Return [X, Y] of the center of cell containing provided text 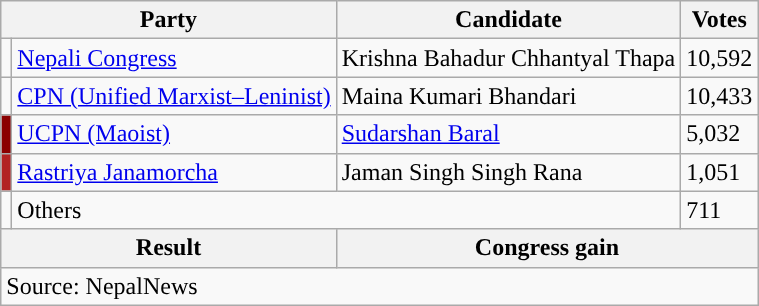
711 [720, 210]
10,433 [720, 96]
5,032 [720, 134]
Maina Kumari Bhandari [508, 96]
UCPN (Maoist) [174, 134]
Jaman Singh Singh Rana [508, 172]
Source: NepalNews [380, 286]
CPN (Unified Marxist–Leninist) [174, 96]
Nepali Congress [174, 58]
10,592 [720, 58]
Party [168, 20]
Result [168, 248]
Sudarshan Baral [508, 134]
Others [346, 210]
Candidate [508, 20]
Rastriya Janamorcha [174, 172]
Congress gain [547, 248]
Votes [720, 20]
Krishna Bahadur Chhantyal Thapa [508, 58]
1,051 [720, 172]
